Scan for the cell matching the given text and deliver its [x, y] coordinate at center. 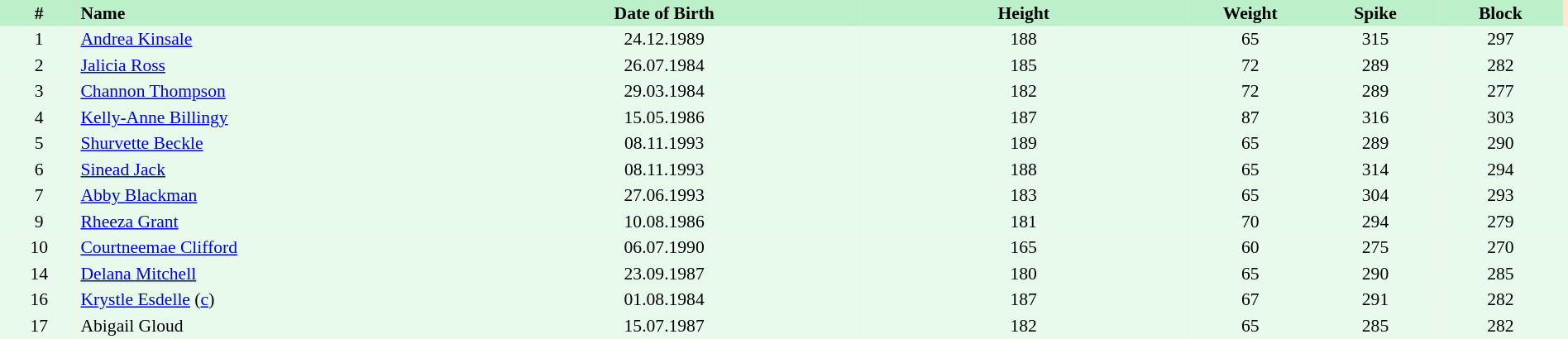
Andrea Kinsale [273, 40]
185 [1024, 65]
316 [1374, 117]
16 [39, 299]
180 [1024, 274]
Shurvette Beckle [273, 144]
270 [1500, 248]
Abigail Gloud [273, 326]
9 [39, 222]
279 [1500, 222]
24.12.1989 [664, 40]
15.05.1986 [664, 117]
2 [39, 65]
06.07.1990 [664, 248]
5 [39, 144]
17 [39, 326]
# [39, 13]
10.08.1986 [664, 222]
189 [1024, 144]
14 [39, 274]
Weight [1250, 13]
Channon Thompson [273, 91]
Date of Birth [664, 13]
Jalicia Ross [273, 65]
315 [1374, 40]
60 [1250, 248]
Height [1024, 13]
3 [39, 91]
27.06.1993 [664, 195]
Kelly-Anne Billingy [273, 117]
303 [1500, 117]
277 [1500, 91]
10 [39, 248]
Abby Blackman [273, 195]
Courtneemae Clifford [273, 248]
Rheeza Grant [273, 222]
4 [39, 117]
23.09.1987 [664, 274]
183 [1024, 195]
Krystle Esdelle (c) [273, 299]
01.08.1984 [664, 299]
87 [1250, 117]
181 [1024, 222]
Spike [1374, 13]
Delana Mitchell [273, 274]
275 [1374, 248]
26.07.1984 [664, 65]
304 [1374, 195]
293 [1500, 195]
291 [1374, 299]
70 [1250, 222]
15.07.1987 [664, 326]
Name [273, 13]
7 [39, 195]
Block [1500, 13]
6 [39, 169]
297 [1500, 40]
Sinead Jack [273, 169]
314 [1374, 169]
165 [1024, 248]
67 [1250, 299]
1 [39, 40]
29.03.1984 [664, 91]
